Locate the cell with the specified text and output its (X, Y) center coordinate. 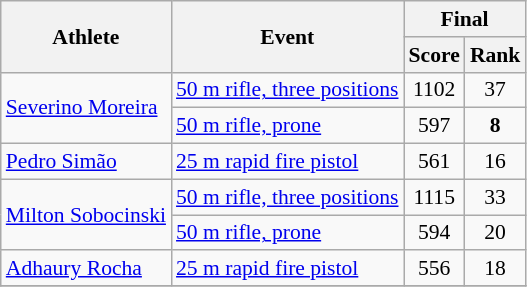
Rank (496, 55)
20 (496, 233)
8 (496, 126)
Pedro Simão (86, 162)
1115 (434, 197)
16 (496, 162)
Adhaury Rocha (86, 269)
Final (465, 19)
1102 (434, 90)
561 (434, 162)
37 (496, 90)
Athlete (86, 36)
18 (496, 269)
Milton Sobocinski (86, 214)
556 (434, 269)
594 (434, 233)
Event (288, 36)
597 (434, 126)
Severino Moreira (86, 108)
33 (496, 197)
Score (434, 55)
